Return the [x, y] coordinate for the center point of the cell that contains the specified text.  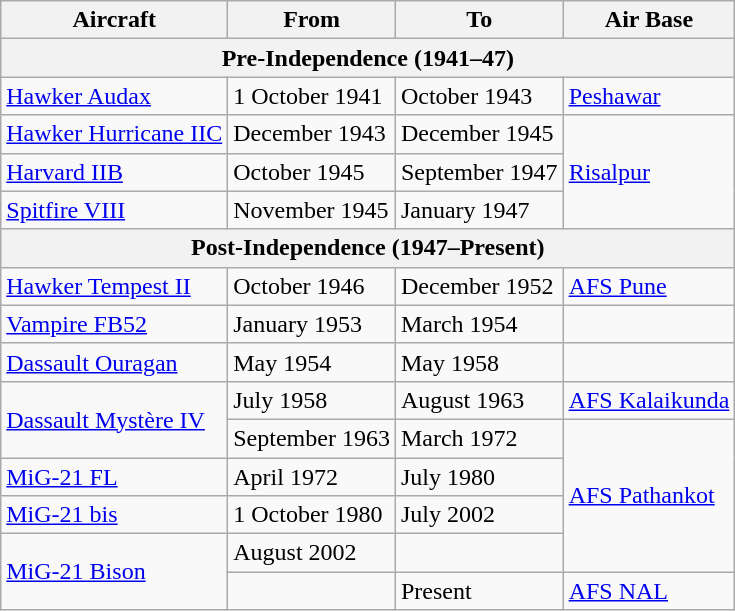
August 2002 [312, 553]
April 1972 [312, 477]
MiG-21 FL [114, 477]
March 1954 [479, 324]
January 1947 [479, 210]
Hawker Hurricane IIC [114, 134]
Hawker Audax [114, 96]
1 October 1941 [312, 96]
August 1963 [479, 400]
AFS Pathankot [649, 495]
July 2002 [479, 515]
MiG-21 bis [114, 515]
Aircraft [114, 20]
September 1963 [312, 438]
Spitfire VIII [114, 210]
AFS Pune [649, 286]
Dassault Mystère IV [114, 419]
October 1946 [312, 286]
1 October 1980 [312, 515]
May 1958 [479, 362]
December 1945 [479, 134]
Dassault Ouragan [114, 362]
AFS Kalaikunda [649, 400]
From [312, 20]
October 1945 [312, 172]
September 1947 [479, 172]
Peshawar [649, 96]
March 1972 [479, 438]
December 1943 [312, 134]
November 1945 [312, 210]
To [479, 20]
AFS NAL [649, 591]
October 1943 [479, 96]
January 1953 [312, 324]
Pre-Independence (1941–47) [368, 58]
May 1954 [312, 362]
Air Base [649, 20]
July 1958 [312, 400]
Post-Independence (1947–Present) [368, 248]
December 1952 [479, 286]
Vampire FB52 [114, 324]
Risalpur [649, 172]
Present [479, 591]
Hawker Tempest II [114, 286]
July 1980 [479, 477]
MiG-21 Bison [114, 572]
Harvard IIB [114, 172]
